Return [X, Y] of the center of cell containing provided text 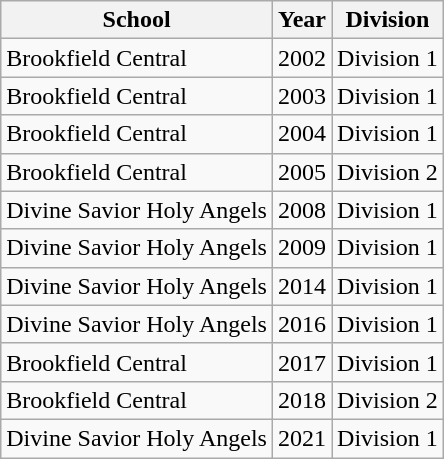
School [137, 20]
2017 [302, 362]
2008 [302, 210]
Year [302, 20]
2018 [302, 400]
2016 [302, 324]
Division [388, 20]
2014 [302, 286]
2009 [302, 248]
2003 [302, 96]
2004 [302, 134]
2005 [302, 172]
2021 [302, 438]
2002 [302, 58]
